Capture the cell that displays the provided text and extract its [X, Y] central coordinate. 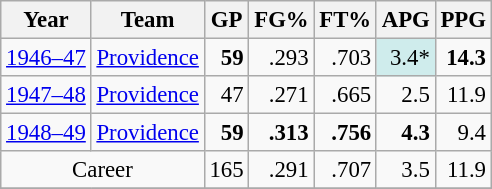
1946–47 [46, 58]
.756 [346, 133]
.291 [282, 170]
FG% [282, 20]
3.5 [406, 170]
.665 [346, 95]
165 [226, 170]
9.4 [463, 133]
APG [406, 20]
14.3 [463, 58]
.707 [346, 170]
.703 [346, 58]
GP [226, 20]
Team [148, 20]
2.5 [406, 95]
Year [46, 20]
3.4* [406, 58]
FT% [346, 20]
1948–49 [46, 133]
Career [102, 170]
47 [226, 95]
.313 [282, 133]
.293 [282, 58]
1947–48 [46, 95]
PPG [463, 20]
4.3 [406, 133]
.271 [282, 95]
